Scan for the cell matching the given text and deliver its (X, Y) coordinate at center. 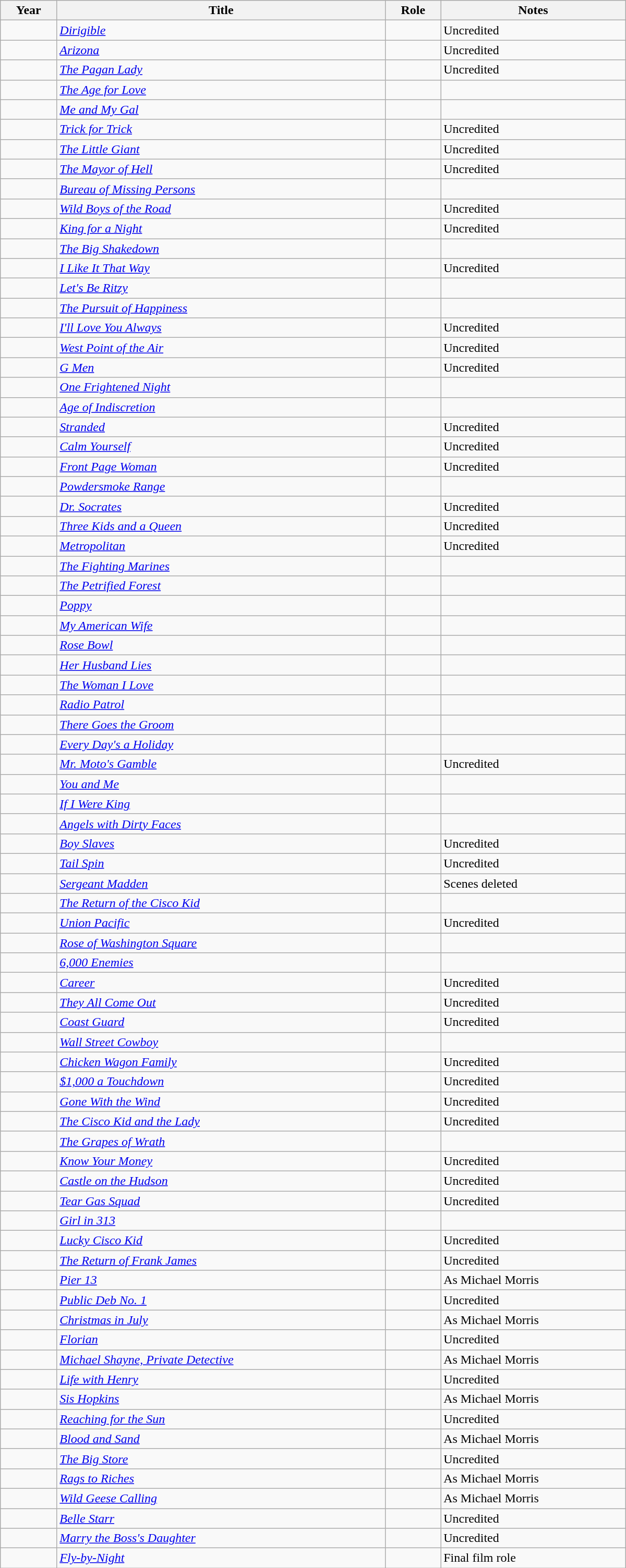
I Like It That Way (221, 268)
Florian (221, 1340)
The Big Shakedown (221, 249)
Life with Henry (221, 1379)
Fly-by-Night (221, 1558)
Radio Patrol (221, 705)
My American Wife (221, 626)
Boy Slaves (221, 843)
Castle on the Hudson (221, 1181)
Christmas in July (221, 1320)
Three Kids and a Queen (221, 526)
Career (221, 983)
Blood and Sand (221, 1439)
Wild Geese Calling (221, 1498)
West Point of the Air (221, 348)
Dr. Socrates (221, 506)
The Woman I Love (221, 685)
The Grapes of Wrath (221, 1141)
Pier 13 (221, 1280)
Gone With the Wind (221, 1101)
The Cisco Kid and the Lady (221, 1121)
Sergeant Madden (221, 884)
Rose of Washington Square (221, 943)
The Mayor of Hell (221, 169)
Poppy (221, 606)
King for a Night (221, 228)
Dirigible (221, 30)
The Pursuit of Happiness (221, 308)
The Big Store (221, 1459)
Know Your Money (221, 1161)
Lucky Cisco Kid (221, 1241)
Role (413, 10)
Marry the Boss's Daughter (221, 1538)
Sis Hopkins (221, 1399)
Trick for Trick (221, 129)
Reaching for the Sun (221, 1419)
Tear Gas Squad (221, 1200)
G Men (221, 367)
Bureau of Missing Persons (221, 189)
Title (221, 10)
Every Day's a Holiday (221, 744)
Rose Bowl (221, 645)
The Petrified Forest (221, 586)
Belle Starr (221, 1518)
Final film role (533, 1558)
Girl in 313 (221, 1221)
6,000 Enemies (221, 963)
The Little Giant (221, 149)
Me and My Gal (221, 109)
Stranded (221, 427)
Calm Yourself (221, 447)
$1,000 a Touchdown (221, 1082)
Mr. Moto's Gamble (221, 764)
Metropolitan (221, 546)
Angels with Dirty Faces (221, 824)
The Return of the Cisco Kid (221, 903)
Notes (533, 10)
Tail Spin (221, 863)
Wall Street Cowboy (221, 1042)
The Age for Love (221, 90)
They All Come Out (221, 1002)
If I Were King (221, 804)
One Frightened Night (221, 387)
The Fighting Marines (221, 566)
I'll Love You Always (221, 328)
Coast Guard (221, 1022)
Let's Be Ritzy (221, 288)
Age of Indiscretion (221, 407)
Union Pacific (221, 923)
Powdersmoke Range (221, 486)
Year (29, 10)
Wild Boys of the Road (221, 209)
Public Deb No. 1 (221, 1300)
Chicken Wagon Family (221, 1062)
Scenes deleted (533, 884)
You and Me (221, 784)
The Pagan Lady (221, 70)
Rags to Riches (221, 1478)
Arizona (221, 50)
Her Husband Lies (221, 665)
There Goes the Groom (221, 725)
Front Page Woman (221, 467)
The Return of Frank James (221, 1260)
Michael Shayne, Private Detective (221, 1359)
